Extract the (x, y) coordinate from the center of the cell holding the provided text.  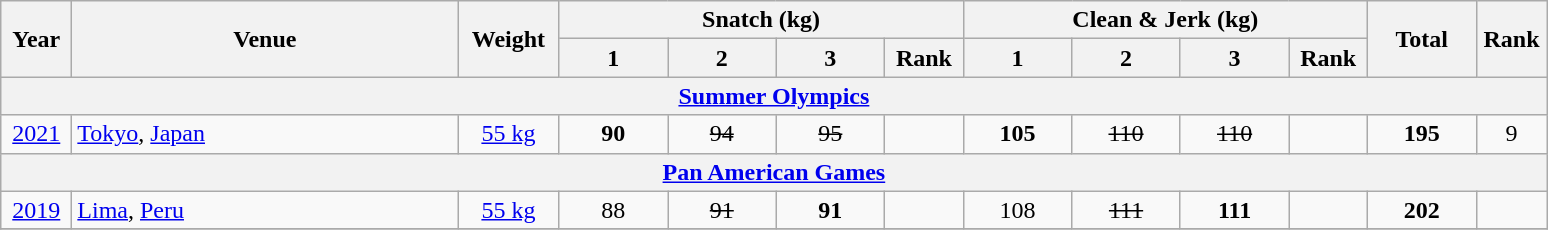
Year (36, 39)
2019 (36, 210)
95 (830, 134)
105 (1018, 134)
108 (1018, 210)
9 (1512, 134)
Summer Olympics (774, 96)
88 (614, 210)
Clean & Jerk (kg) (1165, 20)
2021 (36, 134)
Snatch (kg) (761, 20)
Total (1422, 39)
Tokyo, Japan (265, 134)
94 (722, 134)
Weight (508, 39)
90 (614, 134)
Lima, Peru (265, 210)
Pan American Games (774, 172)
195 (1422, 134)
Venue (265, 39)
202 (1422, 210)
